Provide the [x, y] coordinate of the cell's center where the given text is located.  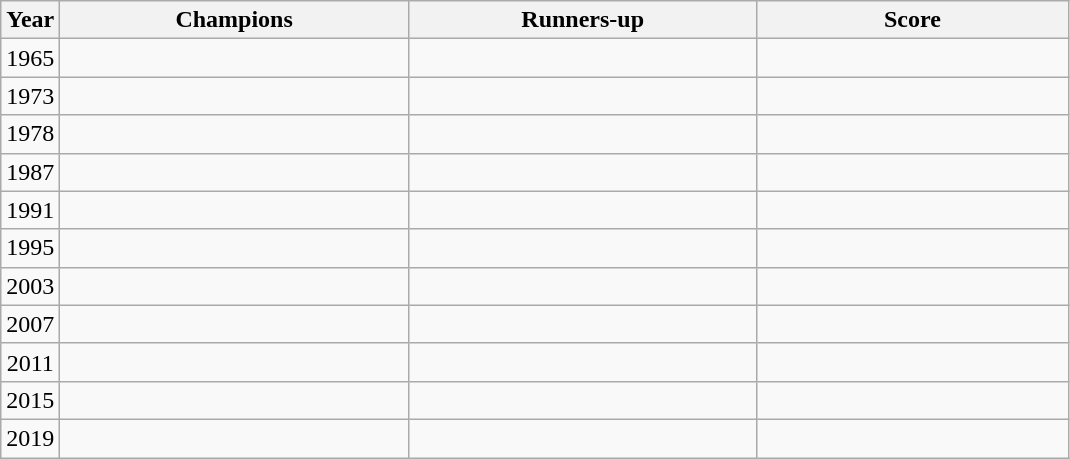
Champions [234, 20]
Runners-up [582, 20]
1973 [30, 96]
1965 [30, 58]
Score [912, 20]
2003 [30, 286]
2019 [30, 438]
1995 [30, 248]
1987 [30, 172]
2007 [30, 324]
Year [30, 20]
1978 [30, 134]
1991 [30, 210]
2015 [30, 400]
2011 [30, 362]
